For the text-containing cell, return its midpoint in [x, y] coordinate format. 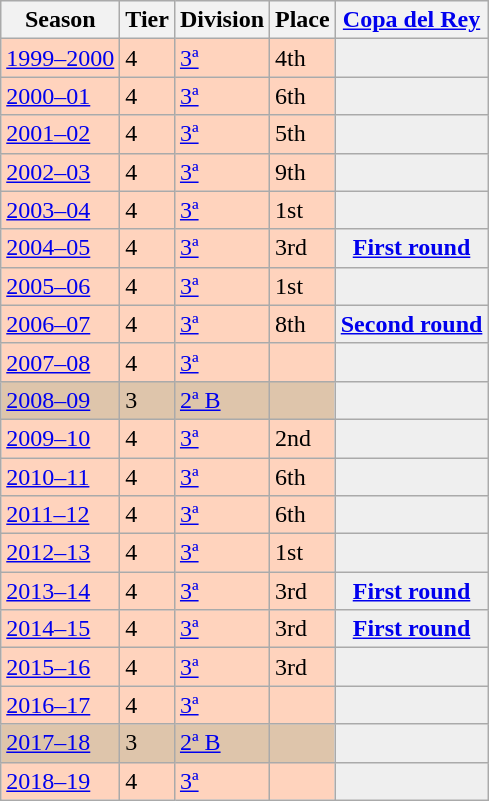
5th [303, 134]
Place [303, 20]
Second round [412, 324]
2018–19 [60, 781]
2012–13 [60, 553]
2008–09 [60, 400]
Copa del Rey [412, 20]
1999–2000 [60, 58]
2000–01 [60, 96]
Division [222, 20]
Season [60, 20]
2016–17 [60, 705]
2013–14 [60, 591]
9th [303, 172]
2017–18 [60, 743]
2003–04 [60, 210]
2004–05 [60, 248]
2002–03 [60, 172]
2005–06 [60, 286]
2007–08 [60, 362]
8th [303, 324]
Tier [148, 20]
2001–02 [60, 134]
2nd [303, 438]
2015–16 [60, 667]
2009–10 [60, 438]
4th [303, 58]
2011–12 [60, 515]
2010–11 [60, 477]
2006–07 [60, 324]
2014–15 [60, 629]
